Determine the (x, y) coordinate at the center of the cell enclosing the given text.  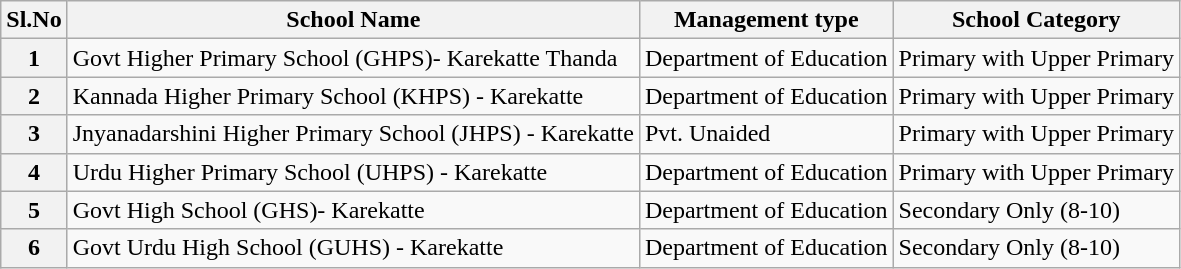
6 (34, 248)
Govt Urdu High School (GUHS) - Karekatte (353, 248)
Kannada Higher Primary School (KHPS) - Karekatte (353, 96)
4 (34, 172)
1 (34, 58)
2 (34, 96)
Jnyanadarshini Higher Primary School (JHPS) - Karekatte (353, 134)
Management type (766, 20)
5 (34, 210)
Sl.No (34, 20)
Govt Higher Primary School (GHPS)- Karekatte Thanda (353, 58)
Govt High School (GHS)- Karekatte (353, 210)
School Category (1036, 20)
Urdu Higher Primary School (UHPS) - Karekatte (353, 172)
3 (34, 134)
Pvt. Unaided (766, 134)
School Name (353, 20)
